Detect which cell encompasses the target text, then output its (x, y) center coordinate. 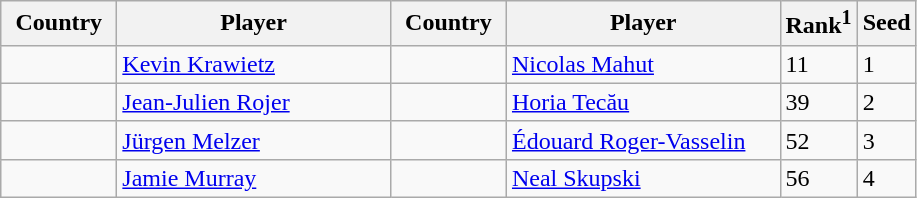
Rank1 (818, 24)
3 (886, 140)
Horia Tecău (643, 102)
Jürgen Melzer (254, 140)
2 (886, 102)
Édouard Roger-Vasselin (643, 140)
Jamie Murray (254, 178)
Jean-Julien Rojer (254, 102)
Seed (886, 24)
52 (818, 140)
Neal Skupski (643, 178)
56 (818, 178)
Kevin Krawietz (254, 64)
11 (818, 64)
Nicolas Mahut (643, 64)
39 (818, 102)
4 (886, 178)
1 (886, 64)
